Output the [X, Y] coordinate of the center of the cell containing the given text.  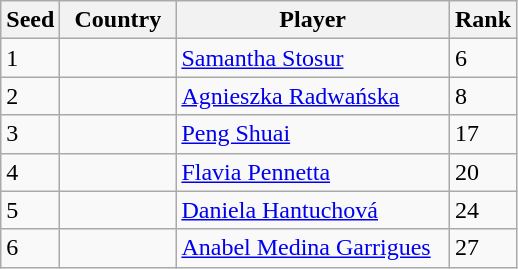
Peng Shuai [313, 134]
Flavia Pennetta [313, 172]
Seed [30, 20]
8 [482, 96]
Agnieszka Radwańska [313, 96]
Player [313, 20]
27 [482, 248]
17 [482, 134]
Daniela Hantuchová [313, 210]
24 [482, 210]
2 [30, 96]
Country [118, 20]
Samantha Stosur [313, 58]
4 [30, 172]
5 [30, 210]
Anabel Medina Garrigues [313, 248]
Rank [482, 20]
1 [30, 58]
20 [482, 172]
3 [30, 134]
